Capture the cell that displays the provided text and extract its (x, y) central coordinate. 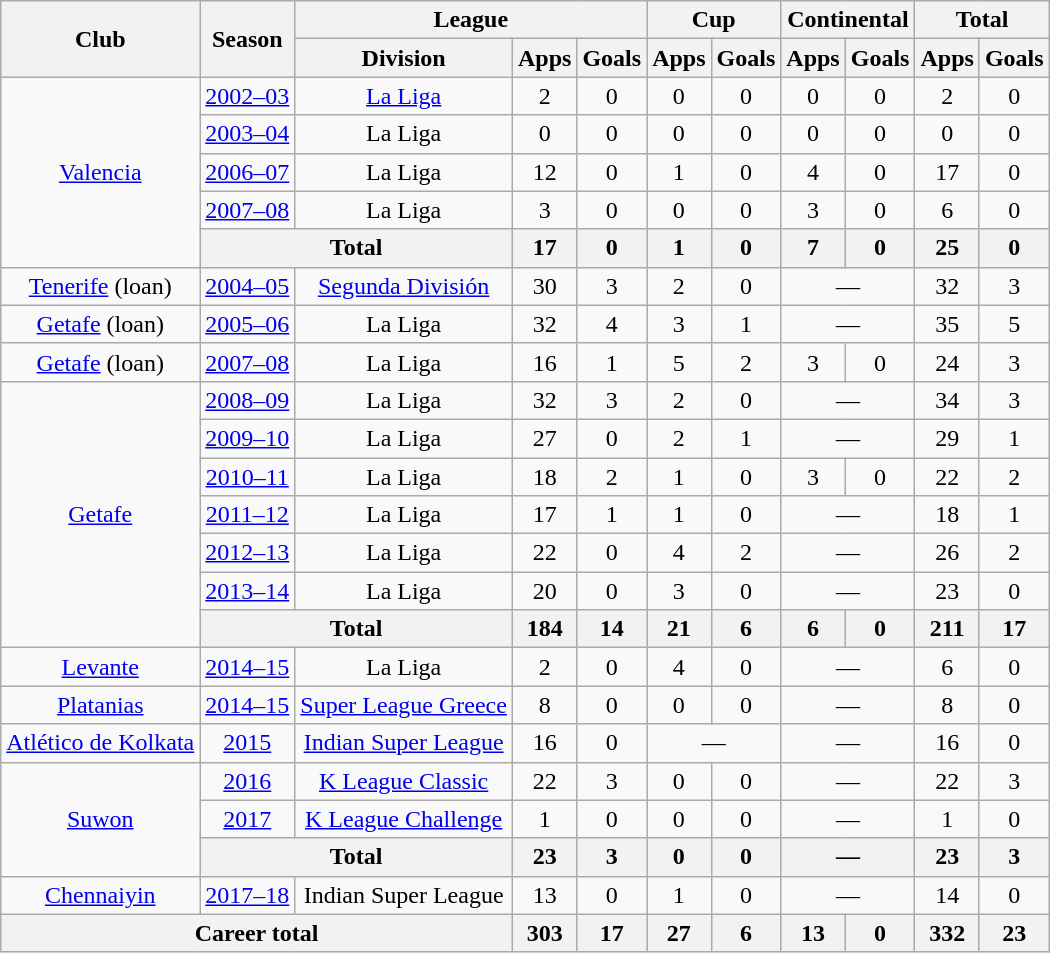
Suwon (100, 819)
K League Challenge (404, 819)
34 (947, 400)
35 (947, 324)
2009–10 (248, 438)
24 (947, 362)
2008–09 (248, 400)
Getafe (100, 514)
7 (813, 248)
2012–13 (248, 553)
20 (544, 591)
2002–03 (248, 96)
Valencia (100, 172)
Platanias (100, 705)
2017 (248, 819)
2011–12 (248, 515)
Season (248, 39)
29 (947, 438)
K League Classic (404, 781)
2013–14 (248, 591)
25 (947, 248)
2003–04 (248, 134)
26 (947, 553)
Division (404, 58)
332 (947, 933)
League (471, 20)
2006–07 (248, 172)
2015 (248, 743)
Atlético de Kolkata (100, 743)
184 (544, 629)
303 (544, 933)
Tenerife (loan) (100, 286)
Career total (257, 933)
Club (100, 39)
2016 (248, 781)
Cup (714, 20)
2010–11 (248, 477)
Super League Greece (404, 705)
2004–05 (248, 286)
30 (544, 286)
2017–18 (248, 895)
Levante (100, 667)
Chennaiyin (100, 895)
Continental (848, 20)
2005–06 (248, 324)
Segunda División (404, 286)
21 (679, 629)
12 (544, 172)
211 (947, 629)
